Scan for the cell matching the given text and deliver its (x, y) coordinate at center. 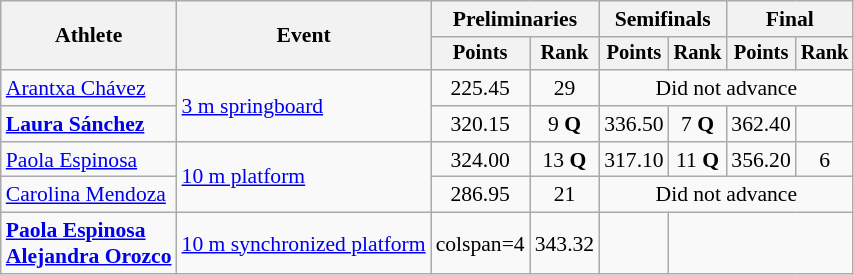
21 (564, 195)
356.20 (760, 160)
320.15 (480, 124)
7 Q (698, 124)
10 m platform (304, 178)
29 (564, 88)
11 Q (698, 160)
286.95 (480, 195)
324.00 (480, 160)
362.40 (760, 124)
10 m synchronized platform (304, 244)
Arantxa Chávez (89, 88)
Carolina Mendoza (89, 195)
3 m springboard (304, 106)
343.32 (564, 244)
Event (304, 36)
Semifinals (662, 19)
Athlete (89, 36)
colspan=4 (480, 244)
Paola Espinosa (89, 160)
Preliminaries (516, 19)
225.45 (480, 88)
6 (825, 160)
9 Q (564, 124)
317.10 (634, 160)
13 Q (564, 160)
336.50 (634, 124)
Final (790, 19)
Laura Sánchez (89, 124)
Paola Espinosa Alejandra Orozco (89, 244)
